Return the (x, y) coordinate for the center point of the cell that contains the specified text.  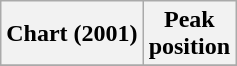
Peakposition (189, 34)
Chart (2001) (72, 34)
